Pinpoint the cell where the given text exists, returning its [x, y] midpoint coordinate. 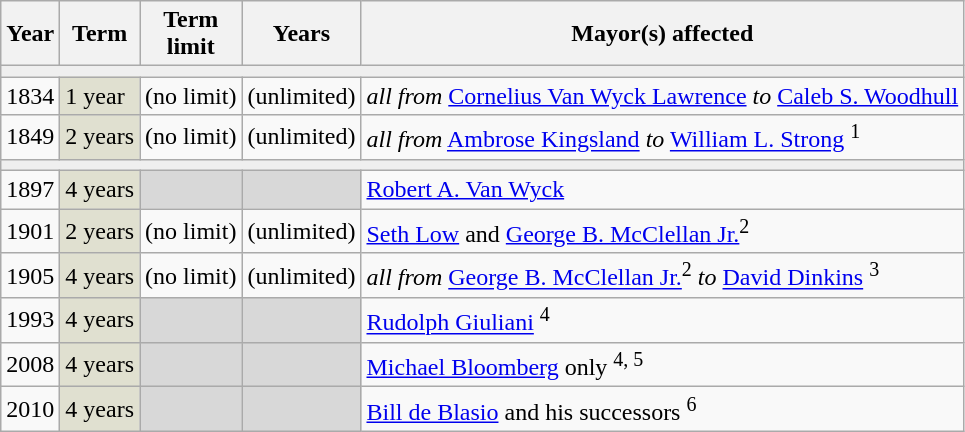
Robert A. Van Wyck [662, 190]
Years [302, 34]
Mayor(s) affected [662, 34]
2008 [30, 364]
1993 [30, 320]
1834 [30, 96]
all from Cornelius Van Wyck Lawrence to Caleb S. Woodhull [662, 96]
Bill de Blasio and his successors 6 [662, 410]
Year [30, 34]
1849 [30, 138]
1897 [30, 190]
2010 [30, 410]
Termlimit [191, 34]
Rudolph Giuliani 4 [662, 320]
all from George B. McClellan Jr.2 to David Dinkins 3 [662, 276]
Michael Bloomberg only 4, 5 [662, 364]
Seth Low and George B. McClellan Jr.2 [662, 232]
all from Ambrose Kingsland to William L. Strong 1 [662, 138]
1 year [100, 96]
1905 [30, 276]
1901 [30, 232]
Term [100, 34]
